From the cell containing the given text, extract its center point as [x, y] coordinate. 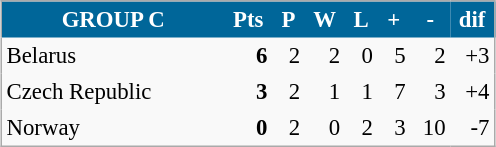
6 [248, 56]
- [430, 20]
7 [394, 92]
P [288, 20]
Belarus [112, 56]
L [362, 20]
+4 [472, 92]
5 [394, 56]
+ [394, 20]
GROUP C [112, 20]
+3 [472, 56]
Pts [248, 20]
dif [472, 20]
W [325, 20]
-7 [472, 128]
Czech Republic [112, 92]
10 [430, 128]
Norway [112, 128]
